Return the [x, y] coordinate for the center point of the cell that contains the specified text.  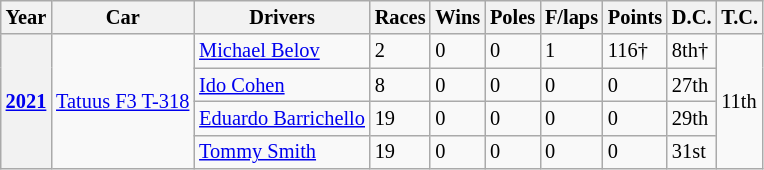
Drivers [282, 17]
Races [400, 17]
1 [572, 51]
Year [26, 17]
Poles [512, 17]
Tatuus F3 T-318 [122, 102]
Points [635, 17]
Wins [458, 17]
T.C. [740, 17]
116† [635, 51]
D.C. [692, 17]
Michael Belov [282, 51]
29th [692, 118]
31st [692, 152]
F/laps [572, 17]
2 [400, 51]
8th† [692, 51]
2021 [26, 102]
8 [400, 85]
27th [692, 85]
Car [122, 17]
Tommy Smith [282, 152]
11th [740, 102]
Eduardo Barrichello [282, 118]
Ido Cohen [282, 85]
